Pinpoint the cell where the given text exists, returning its (X, Y) midpoint coordinate. 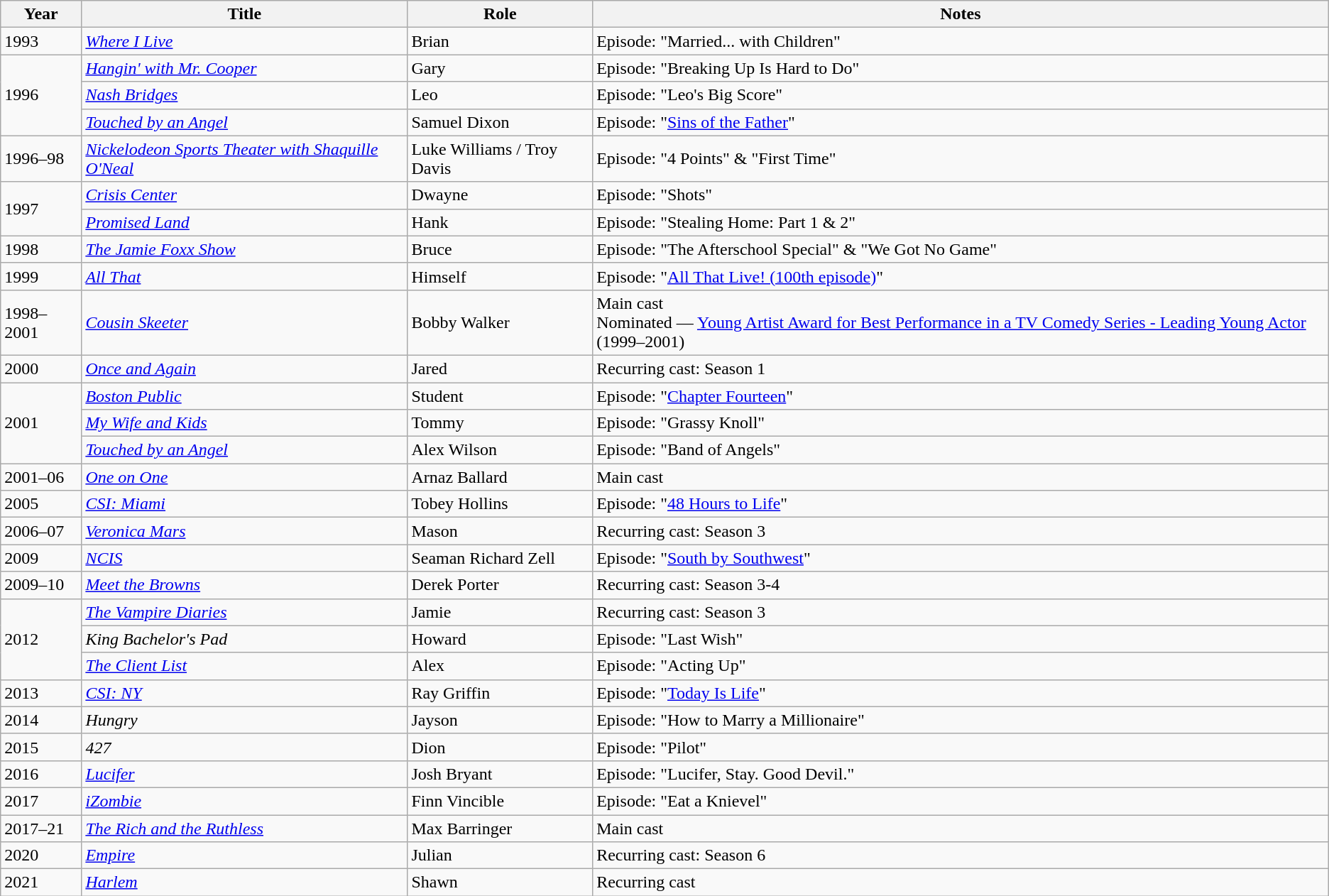
Samuel Dixon (500, 122)
Leo (500, 95)
Episode: "How to Marry a Millionaire" (961, 720)
Episode: "Today Is Life" (961, 693)
Hank (500, 222)
Howard (500, 639)
Episode: "All That Live! (100th episode)" (961, 276)
Bobby Walker (500, 322)
Episode: "Eat a Knievel" (961, 801)
Episode: "South by Southwest" (961, 558)
Title (244, 14)
Alex (500, 666)
Josh Bryant (500, 774)
Recurring cast: Season 1 (961, 368)
Veronica Mars (244, 531)
Episode: "Lucifer, Stay. Good Devil." (961, 774)
Cousin Skeeter (244, 322)
All That (244, 276)
NCIS (244, 558)
427 (244, 747)
Himself (500, 276)
2020 (41, 856)
Empire (244, 856)
Meet the Browns (244, 585)
The Client List (244, 666)
Episode: "Band of Angels" (961, 450)
My Wife and Kids (244, 423)
One on One (244, 477)
Hangin' with Mr. Cooper (244, 68)
Year (41, 14)
Gary (500, 68)
Hungry (244, 720)
Crisis Center (244, 195)
Episode: "4 Points" & "First Time" (961, 159)
2013 (41, 693)
The Vampire Diaries (244, 612)
Jamie (500, 612)
Finn Vincible (500, 801)
King Bachelor's Pad (244, 639)
2021 (41, 883)
2014 (41, 720)
Episode: "Last Wish" (961, 639)
Seaman Richard Zell (500, 558)
Promised Land (244, 222)
Main castNominated — Young Artist Award for Best Performance in a TV Comedy Series - Leading Young Actor (1999–2001) (961, 322)
2016 (41, 774)
Lucifer (244, 774)
Nickelodeon Sports Theater with Shaquille O'Neal (244, 159)
The Jamie Foxx Show (244, 249)
1999 (41, 276)
Notes (961, 14)
Episode: "Grassy Knoll" (961, 423)
Episode: "Shots" (961, 195)
Episode: "Stealing Home: Part 1 & 2" (961, 222)
Dion (500, 747)
Shawn (500, 883)
Episode: "Sins of the Father" (961, 122)
Role (500, 14)
2001 (41, 422)
1996–98 (41, 159)
2005 (41, 504)
Brian (500, 41)
1997 (41, 209)
2009–10 (41, 585)
Episode: "48 Hours to Life" (961, 504)
Episode: "Married... with Children" (961, 41)
2009 (41, 558)
2017 (41, 801)
Luke Williams / Troy Davis (500, 159)
CSI: NY (244, 693)
Episode: "Leo's Big Score" (961, 95)
The Rich and the Ruthless (244, 829)
Episode: "Breaking Up Is Hard to Do" (961, 68)
Boston Public (244, 395)
Recurring cast: Season 3-4 (961, 585)
1993 (41, 41)
Dwayne (500, 195)
1998–2001 (41, 322)
Nash Bridges (244, 95)
Bruce (500, 249)
Recurring cast (961, 883)
2017–21 (41, 829)
Jayson (500, 720)
iZombie (244, 801)
Harlem (244, 883)
2001–06 (41, 477)
Jared (500, 368)
1998 (41, 249)
Where I Live (244, 41)
2015 (41, 747)
Episode: "Pilot" (961, 747)
Episode: "Chapter Fourteen" (961, 395)
Once and Again (244, 368)
Ray Griffin (500, 693)
Episode: "Acting Up" (961, 666)
Tommy (500, 423)
2012 (41, 639)
2006–07 (41, 531)
Student (500, 395)
Arnaz Ballard (500, 477)
Max Barringer (500, 829)
CSI: Miami (244, 504)
Episode: "The Afterschool Special" & "We Got No Game" (961, 249)
Julian (500, 856)
Alex Wilson (500, 450)
1996 (41, 95)
Mason (500, 531)
Derek Porter (500, 585)
2000 (41, 368)
Recurring cast: Season 6 (961, 856)
Tobey Hollins (500, 504)
